Locate the cell with the specified text and output its (X, Y) center coordinate. 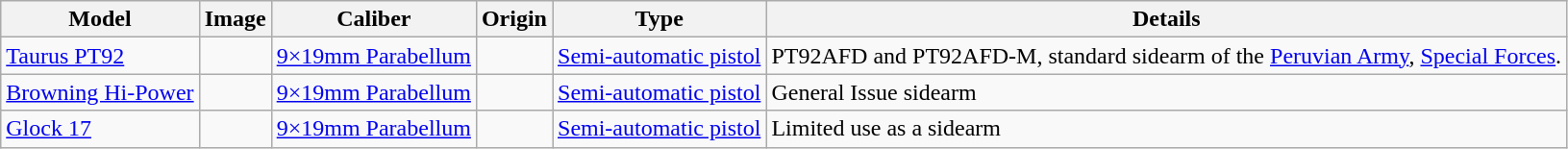
Taurus PT92 (100, 56)
Type (659, 19)
Glock 17 (100, 129)
Browning Hi-Power (100, 92)
Limited use as a sidearm (1167, 129)
Details (1167, 19)
General Issue sidearm (1167, 92)
Caliber (373, 19)
Origin (513, 19)
Model (100, 19)
Image (235, 19)
PT92AFD and PT92AFD-M, standard sidearm of the Peruvian Army, Special Forces. (1167, 56)
